Extract the [x, y] coordinate from the center of the cell holding the provided text.  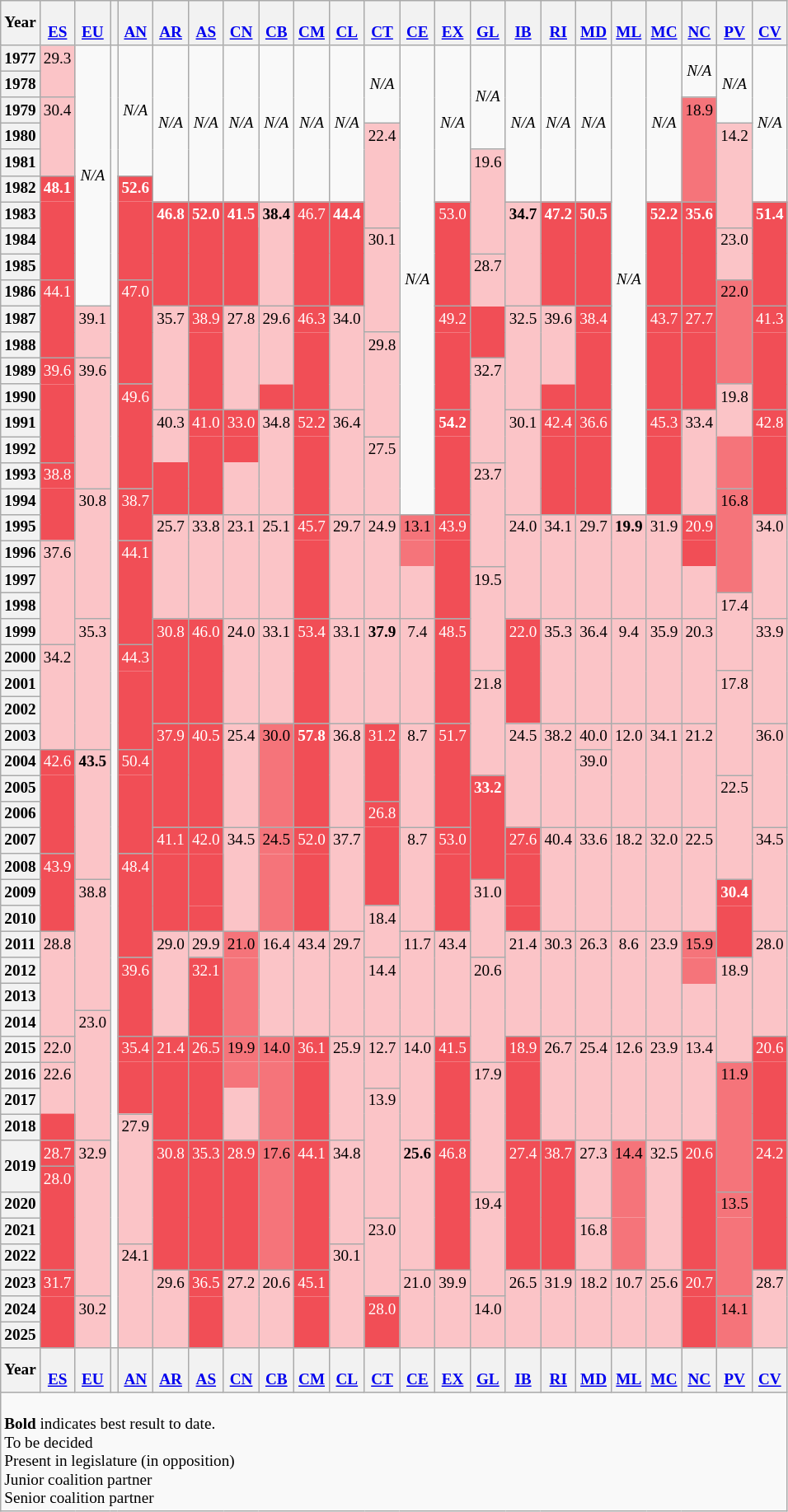
21.2 [699, 775]
30.0 [277, 736]
45.3 [664, 424]
51.7 [453, 736]
39.9 [453, 1308]
2003 [21, 736]
1983 [21, 215]
17.8 [735, 723]
19.8 [735, 410]
27.4 [523, 1154]
2024 [21, 1309]
40.3 [171, 437]
28.8 [58, 984]
7.4 [417, 671]
1989 [21, 371]
51.4 [770, 215]
44.3 [135, 658]
23.7 [488, 514]
36.0 [770, 775]
36.6 [593, 424]
1994 [21, 502]
1984 [21, 241]
25.7 [171, 567]
47.2 [559, 215]
2022 [21, 1257]
1980 [21, 137]
2007 [21, 840]
2006 [21, 814]
13.9 [382, 1152]
11.9 [735, 1075]
46.7 [312, 215]
49.6 [135, 397]
2019 [21, 1167]
2014 [21, 1023]
45.1 [312, 1283]
48.5 [453, 632]
39.1 [92, 331]
22.6 [58, 1088]
41.3 [770, 319]
27.7 [699, 319]
38.2 [559, 775]
45.7 [312, 527]
1996 [21, 554]
19.5 [488, 620]
40.5 [206, 736]
24.1 [135, 1295]
54.2 [453, 424]
11.7 [417, 984]
35.6 [699, 215]
25.9 [346, 1088]
1992 [21, 449]
27.2 [241, 1308]
50.4 [135, 762]
41.0 [206, 424]
29.3 [58, 71]
37.7 [346, 880]
31.7 [58, 1283]
9.4 [628, 671]
39.0 [593, 788]
32.1 [206, 971]
2008 [21, 867]
50.5 [593, 215]
2025 [21, 1335]
29.8 [382, 384]
46.0 [206, 632]
24.9 [382, 567]
2005 [21, 789]
42.6 [58, 762]
35.9 [664, 671]
35.7 [171, 358]
19.6 [488, 201]
32.7 [488, 410]
19.4 [488, 1244]
13.4 [699, 1088]
37.6 [58, 593]
10.7 [628, 1308]
17.4 [735, 631]
35.4 [135, 1049]
33.2 [488, 789]
14.1 [735, 1309]
1998 [21, 606]
32.0 [664, 880]
1988 [21, 345]
42.8 [770, 424]
2012 [21, 971]
27.3 [593, 1179]
22.4 [382, 176]
1977 [21, 59]
2013 [21, 997]
43.7 [664, 319]
40.4 [559, 880]
42.0 [206, 840]
2010 [21, 919]
1995 [21, 527]
48.4 [135, 867]
1987 [21, 319]
18.4 [382, 931]
33.8 [206, 567]
1981 [21, 162]
2015 [21, 1049]
26.3 [593, 984]
20.9 [699, 527]
1978 [21, 84]
29.0 [171, 984]
27.5 [382, 475]
29.9 [206, 944]
8.6 [628, 984]
36.5 [206, 1283]
57.8 [312, 736]
40.0 [593, 736]
30.3 [559, 984]
20.7 [699, 1283]
12.0 [628, 775]
23.1 [241, 567]
1990 [21, 397]
24.2 [770, 1154]
34.2 [58, 697]
2002 [21, 710]
16.4 [277, 984]
27.8 [241, 358]
17.6 [277, 1154]
36.8 [346, 775]
15.9 [699, 944]
42.4 [559, 424]
52.6 [135, 189]
2001 [21, 684]
1982 [21, 189]
31.0 [488, 918]
2011 [21, 944]
2023 [21, 1283]
32.9 [92, 1218]
12.6 [628, 1088]
2017 [21, 1101]
2021 [21, 1231]
47.0 [135, 293]
2004 [21, 762]
33.9 [770, 671]
36.1 [312, 1049]
1997 [21, 580]
21.8 [488, 723]
1993 [21, 475]
2016 [21, 1075]
Bold indicates best result to date. To be decided Present in legislature (in opposition) Junior coalition partner Senior coalition partner [394, 1452]
12.7 [382, 1061]
20.3 [699, 671]
41.1 [171, 840]
28.9 [241, 1154]
48.1 [58, 189]
25.1 [277, 567]
1979 [21, 110]
17.9 [488, 1127]
27.6 [523, 840]
26.8 [382, 814]
33.0 [241, 424]
26.7 [559, 1088]
44.4 [346, 215]
2020 [21, 1205]
30.2 [92, 1322]
27.9 [135, 1178]
38.9 [206, 319]
46.3 [312, 319]
2000 [21, 658]
14.2 [735, 176]
2009 [21, 892]
1985 [21, 267]
1999 [21, 632]
43.5 [92, 814]
49.2 [453, 319]
13.5 [735, 1205]
1991 [21, 424]
33.6 [593, 880]
1986 [21, 293]
2018 [21, 1127]
13.1 [417, 527]
34.7 [523, 254]
53.4 [312, 632]
31.2 [382, 736]
33.4 [699, 463]
